Capture the cell that displays the provided text and extract its [X, Y] central coordinate. 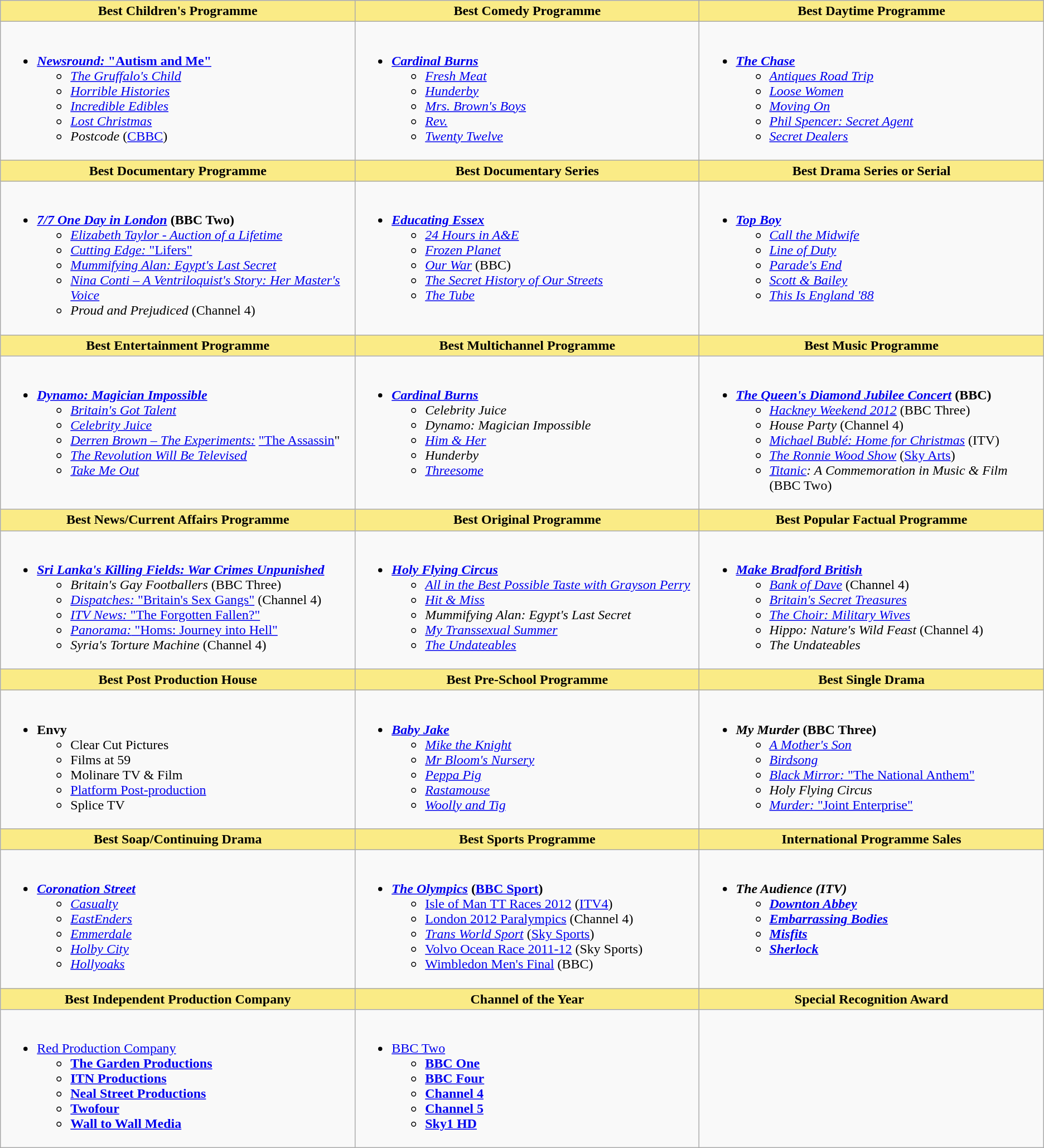
Cardinal BurnsCelebrity JuiceDynamo: Magician ImpossibleHim & HerHunderbyThreesome [528, 433]
My Murder (BBC Three)A Mother's SonBirdsongBlack Mirror: "The National Anthem"Holy Flying CircusMurder: "Joint Enterprise" [871, 759]
Best Popular Factual Programme [871, 520]
The ChaseAntiques Road TripLoose WomenMoving OnPhil Spencer: Secret AgentSecret Dealers [871, 91]
Best Sports Programme [528, 839]
Best Documentary Series [528, 171]
Coronation StreetCasualtyEastEndersEmmerdaleHolby CityHollyoaks [178, 919]
Best Comedy Programme [528, 11]
Educating Essex24 Hours in A&EFrozen PlanetOur War (BBC)The Secret History of Our StreetsThe Tube [528, 258]
International Programme Sales [871, 839]
Best Entertainment Programme [178, 345]
Holy Flying CircusAll in the Best Possible Taste with Grayson PerryHit & MissMummifying Alan: Egypt's Last SecretMy Transsexual SummerThe Undateables [528, 600]
Best News/Current Affairs Programme [178, 520]
Best Soap/Continuing Drama [178, 839]
Make Bradford BritishBank of Dave (Channel 4)Britain's Secret TreasuresThe Choir: Military WivesHippo: Nature's Wild Feast (Channel 4)The Undateables [871, 600]
Red Production CompanyThe Garden ProductionsITN ProductionsNeal Street ProductionsTwofourWall to Wall Media [178, 1079]
The Audience (ITV)Downton AbbeyEmbarrassing BodiesMisfitsSherlock [871, 919]
Channel of the Year [528, 999]
Best Single Drama [871, 679]
Best Daytime Programme [871, 11]
Best Drama Series or Serial [871, 171]
Best Pre-School Programme [528, 679]
Best Music Programme [871, 345]
Top BoyCall the MidwifeLine of DutyParade's EndScott & BaileyThis Is England '88 [871, 258]
Best Children's Programme [178, 11]
Special Recognition Award [871, 999]
Best Original Programme [528, 520]
Newsround: "Autism and Me"The Gruffalo's ChildHorrible HistoriesIncredible EdiblesLost ChristmasPostcode (CBBC) [178, 91]
BBC TwoBBC OneBBC FourChannel 4Channel 5Sky1 HD [528, 1079]
Cardinal BurnsFresh MeatHunderbyMrs. Brown's BoysRev.Twenty Twelve [528, 91]
Best Documentary Programme [178, 171]
Baby JakeMike the KnightMr Bloom's NurseryPeppa PigRastamouseWoolly and Tig [528, 759]
Best Multichannel Programme [528, 345]
EnvyClear Cut PicturesFilms at 59Molinare TV & FilmPlatform Post-productionSplice TV [178, 759]
Best Post Production House [178, 679]
Best Independent Production Company [178, 999]
